Capture the cell that displays the provided text and extract its (X, Y) central coordinate. 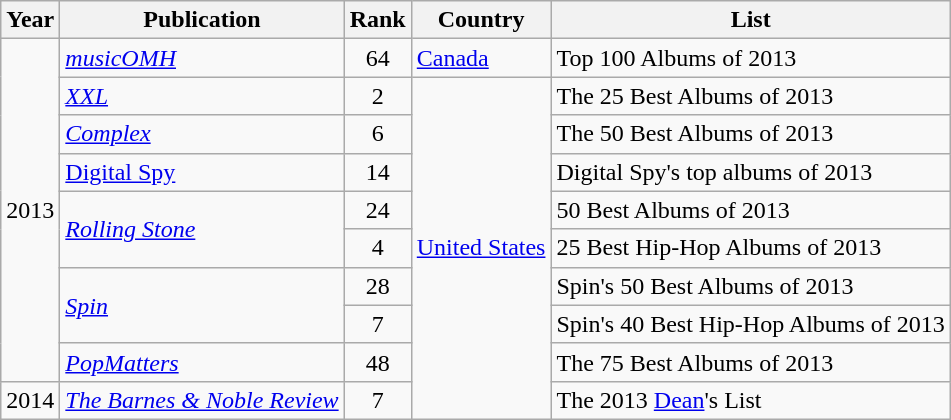
The 50 Best Albums of 2013 (750, 134)
48 (378, 362)
64 (378, 58)
2013 (30, 210)
The 2013 Dean's List (750, 400)
Spin (202, 305)
List (750, 20)
28 (378, 286)
musicOMH (202, 58)
4 (378, 248)
Publication (202, 20)
Spin's 40 Best Hip-Hop Albums of 2013 (750, 324)
Digital Spy's top albums of 2013 (750, 172)
Canada (481, 58)
2 (378, 96)
Rolling Stone (202, 229)
Spin's 50 Best Albums of 2013 (750, 286)
Digital Spy (202, 172)
24 (378, 210)
The Barnes & Noble Review (202, 400)
50 Best Albums of 2013 (750, 210)
United States (481, 248)
Top 100 Albums of 2013 (750, 58)
The 25 Best Albums of 2013 (750, 96)
Complex (202, 134)
XXL (202, 96)
Rank (378, 20)
Country (481, 20)
2014 (30, 400)
14 (378, 172)
The 75 Best Albums of 2013 (750, 362)
PopMatters (202, 362)
Year (30, 20)
25 Best Hip-Hop Albums of 2013 (750, 248)
6 (378, 134)
